Extract the (X, Y) coordinate from the center of the cell holding the provided text.  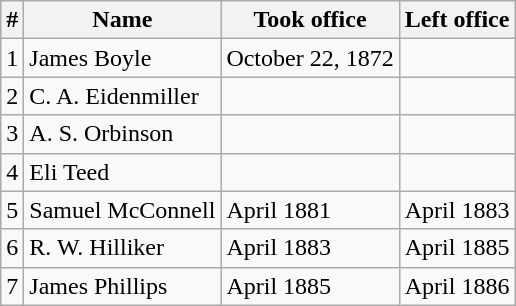
6 (12, 248)
7 (12, 286)
1 (12, 58)
James Phillips (122, 286)
# (12, 20)
3 (12, 134)
Samuel McConnell (122, 210)
October 22, 1872 (310, 58)
April 1886 (457, 286)
Took office (310, 20)
Name (122, 20)
Left office (457, 20)
2 (12, 96)
A. S. Orbinson (122, 134)
5 (12, 210)
Eli Teed (122, 172)
4 (12, 172)
James Boyle (122, 58)
C. A. Eidenmiller (122, 96)
April 1881 (310, 210)
R. W. Hilliker (122, 248)
